For the text-containing cell, return its midpoint in (X, Y) coordinate format. 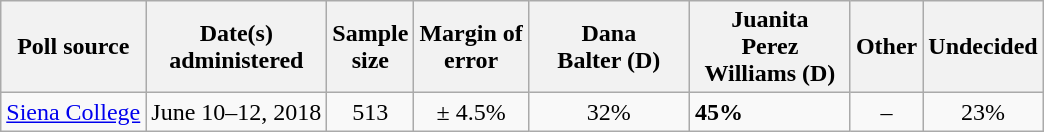
Other (886, 47)
Samplesize (370, 47)
32% (608, 112)
± 4.5% (471, 112)
Undecided (983, 47)
Date(s)administered (236, 47)
– (886, 112)
DanaBalter (D) (608, 47)
June 10–12, 2018 (236, 112)
Poll source (74, 47)
Margin oferror (471, 47)
513 (370, 112)
23% (983, 112)
45% (770, 112)
JuanitaPerez Williams (D) (770, 47)
Siena College (74, 112)
